Search for the cell housing the specified text and yield its (X, Y) center coordinate. 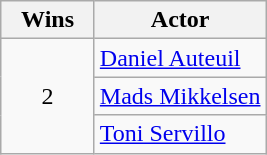
Mads Mikkelsen (180, 96)
Actor (180, 20)
Toni Servillo (180, 134)
Daniel Auteuil (180, 58)
2 (48, 96)
Wins (48, 20)
